Output the (X, Y) coordinate of the center of the cell containing the given text.  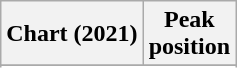
Peakposition (189, 34)
Chart (2021) (72, 34)
